Extract the [x, y] coordinate from the center of the cell holding the provided text.  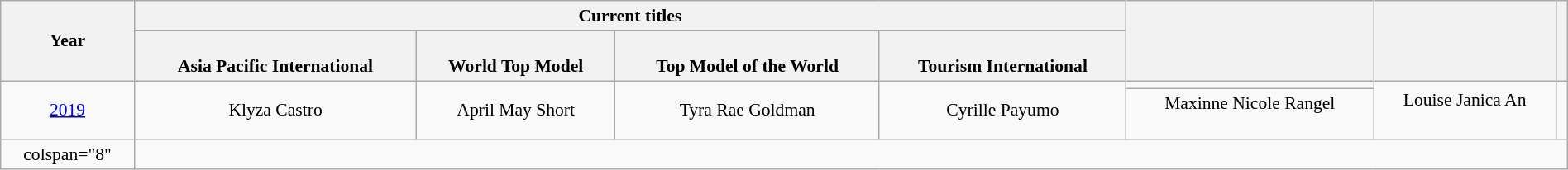
Current titles [630, 16]
Top Model of the World [748, 56]
April May Short [516, 111]
Tyra Rae Goldman [748, 111]
Year [68, 41]
Tourism International [1002, 56]
Klyza Castro [275, 111]
World Top Model [516, 56]
Asia Pacific International [275, 56]
colspan="8" [68, 154]
2019 [68, 111]
Cyrille Payumo [1002, 111]
Louise Janica An [1465, 111]
Maxinne Nicole Rangel [1250, 114]
